Return the [X, Y] coordinate for the center point of the cell that contains the specified text.  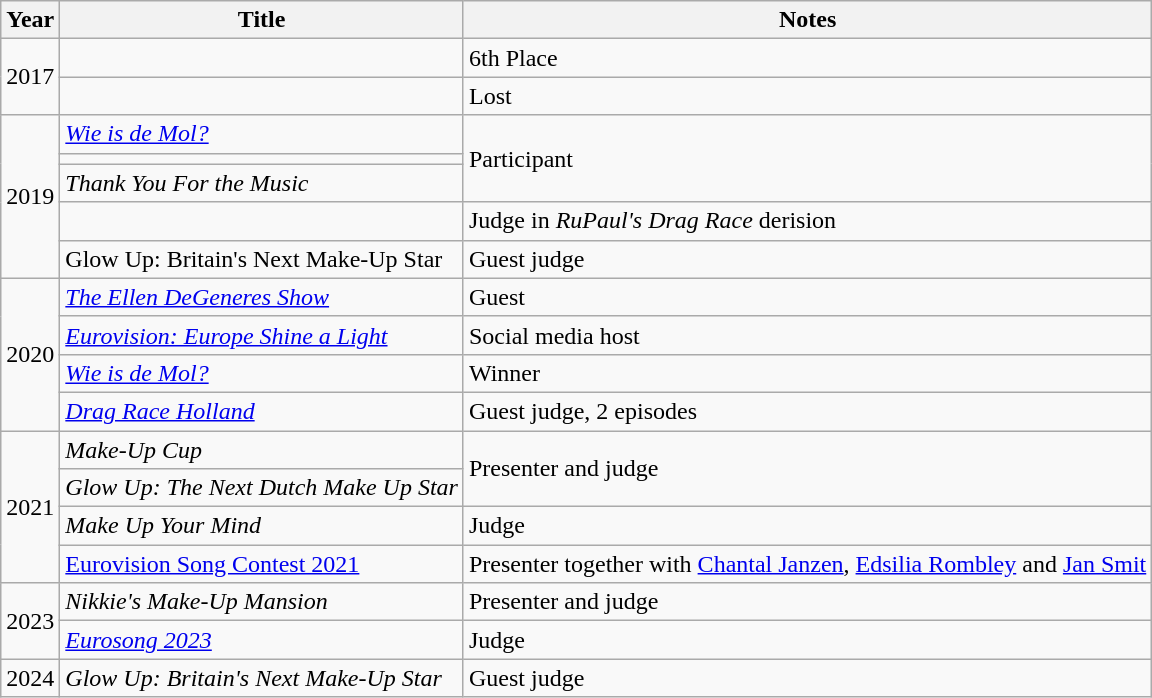
6th Place [807, 58]
Nikkie's Make-Up Mansion [262, 602]
2021 [30, 506]
Title [262, 20]
Notes [807, 20]
Judge in RuPaul's Drag Race derision [807, 221]
Drag Race Holland [262, 411]
2019 [30, 196]
Participant [807, 158]
Winner [807, 373]
2020 [30, 354]
2023 [30, 621]
Eurovision: Europe Shine a Light [262, 335]
Make-Up Cup [262, 449]
Year [30, 20]
2024 [30, 678]
Eurovision Song Contest 2021 [262, 564]
Lost [807, 96]
Make Up Your Mind [262, 526]
Guest judge, 2 episodes [807, 411]
Eurosong 2023 [262, 640]
Presenter together with Chantal Janzen, Edsilia Rombley and Jan Smit [807, 564]
Glow Up: The Next Dutch Make Up Star [262, 488]
2017 [30, 77]
Guest [807, 297]
Social media host [807, 335]
The Ellen DeGeneres Show [262, 297]
Thank You For the Music [262, 183]
